Return (X, Y) of the center of cell containing provided text 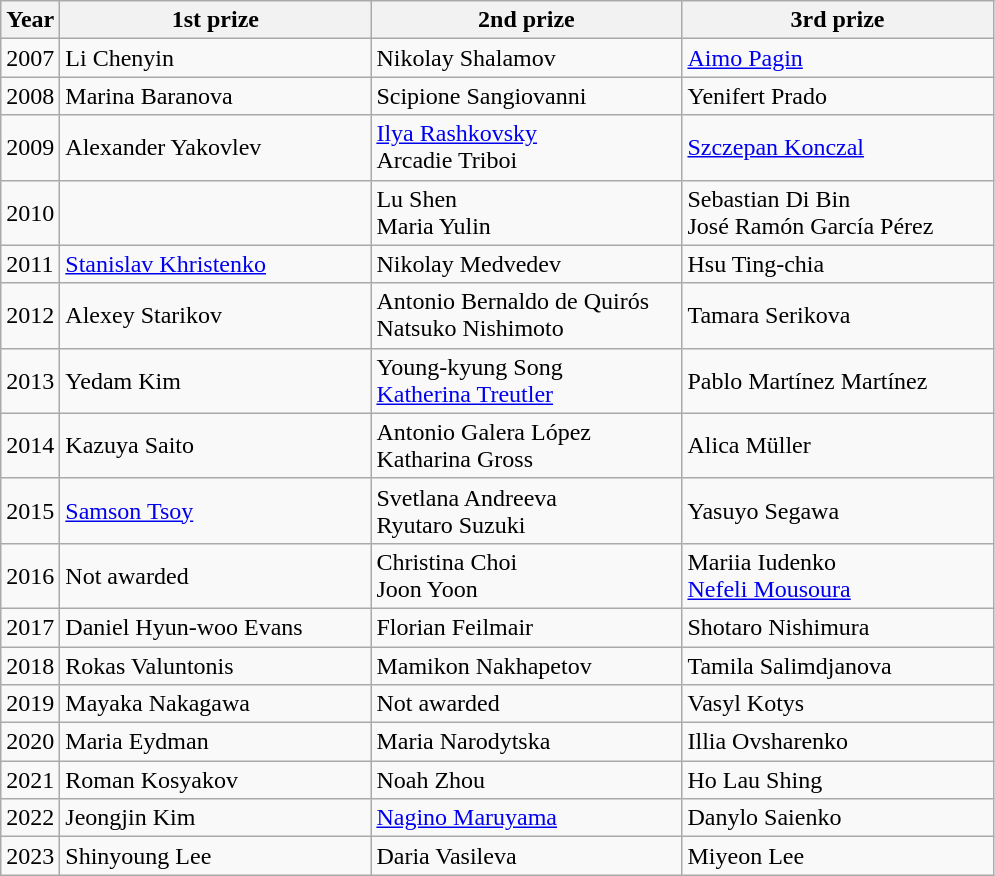
Antonio Galera López Katharina Gross (526, 446)
Miyeon Lee (838, 856)
Ho Lau Shing (838, 780)
Samson Tsoy (216, 510)
Yedam Kim (216, 380)
2008 (30, 96)
2011 (30, 264)
Alica Müller (838, 446)
Alexey Starikov (216, 316)
2020 (30, 742)
2012 (30, 316)
Illia Ovsharenko (838, 742)
Antonio Bernaldo de Quirós Natsuko Nishimoto (526, 316)
Lu Shen Maria Yulin (526, 212)
Daria Vasileva (526, 856)
Pablo Martínez Martínez (838, 380)
Noah Zhou (526, 780)
Nikolay Shalamov (526, 58)
Kazuya Saito (216, 446)
Aimo Pagin (838, 58)
Shotaro Nishimura (838, 627)
Tamara Serikova (838, 316)
Rokas Valuntonis (216, 665)
2023 (30, 856)
Svetlana Andreeva Ryutaro Suzuki (526, 510)
Mamikon Nakhapetov (526, 665)
2016 (30, 576)
Hsu Ting-chia (838, 264)
2022 (30, 818)
Maria Eydman (216, 742)
2018 (30, 665)
Nikolay Medvedev (526, 264)
3rd prize (838, 20)
Danylo Saienko (838, 818)
Sebastian Di Bin José Ramón García Pérez (838, 212)
1st prize (216, 20)
Vasyl Kotys (838, 704)
Nagino Maruyama (526, 818)
2014 (30, 446)
2nd prize (526, 20)
Year (30, 20)
Stanislav Khristenko (216, 264)
2019 (30, 704)
Tamila Salimdjanova (838, 665)
Daniel Hyun-woo Evans (216, 627)
Roman Kosyakov (216, 780)
Young-kyung Song Katherina Treutler (526, 380)
Maria Narodytska (526, 742)
Yenifert Prado (838, 96)
Li Chenyin (216, 58)
Shinyoung Lee (216, 856)
Alexander Yakovlev (216, 148)
Yasuyo Segawa (838, 510)
2010 (30, 212)
Ilya Rashkovsky Arcadie Triboi (526, 148)
Florian Feilmair (526, 627)
2015 (30, 510)
2021 (30, 780)
Scipione Sangiovanni (526, 96)
2017 (30, 627)
Szczepan Konczal (838, 148)
2009 (30, 148)
Jeongjin Kim (216, 818)
2013 (30, 380)
Marina Baranova (216, 96)
Christina Choi Joon Yoon (526, 576)
Mayaka Nakagawa (216, 704)
Mariia Iudenko Nefeli Mousoura (838, 576)
2007 (30, 58)
